Return [X, Y] of the center of cell containing provided text 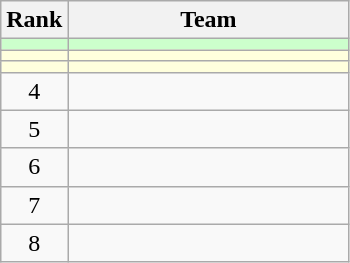
Rank [34, 20]
8 [34, 243]
5 [34, 129]
4 [34, 91]
6 [34, 167]
Team [208, 20]
7 [34, 205]
